Capture the cell that displays the provided text and extract its (X, Y) central coordinate. 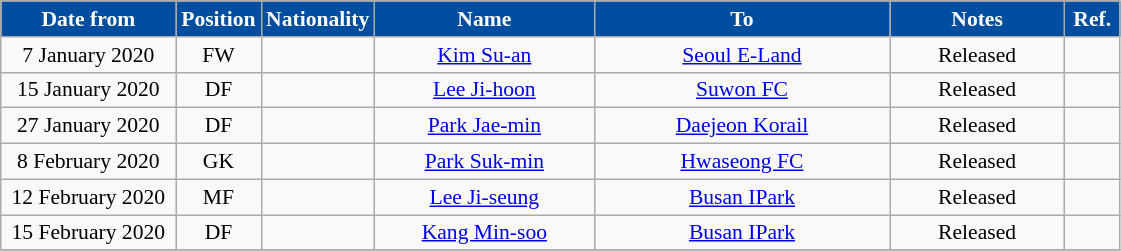
Position (218, 19)
27 January 2020 (88, 126)
Park Suk-min (484, 162)
12 February 2020 (88, 197)
Seoul E-Land (742, 55)
Nationality (318, 19)
Lee Ji-seung (484, 197)
15 February 2020 (88, 233)
To (742, 19)
Suwon FC (742, 90)
15 January 2020 (88, 90)
FW (218, 55)
Lee Ji-hoon (484, 90)
Date from (88, 19)
Daejeon Korail (742, 126)
Ref. (1092, 19)
GK (218, 162)
Kang Min-soo (484, 233)
8 February 2020 (88, 162)
Park Jae-min (484, 126)
Kim Su-an (484, 55)
Notes (978, 19)
Hwaseong FC (742, 162)
MF (218, 197)
7 January 2020 (88, 55)
Name (484, 19)
